Output the (x, y) coordinate of the center of the cell containing the given text.  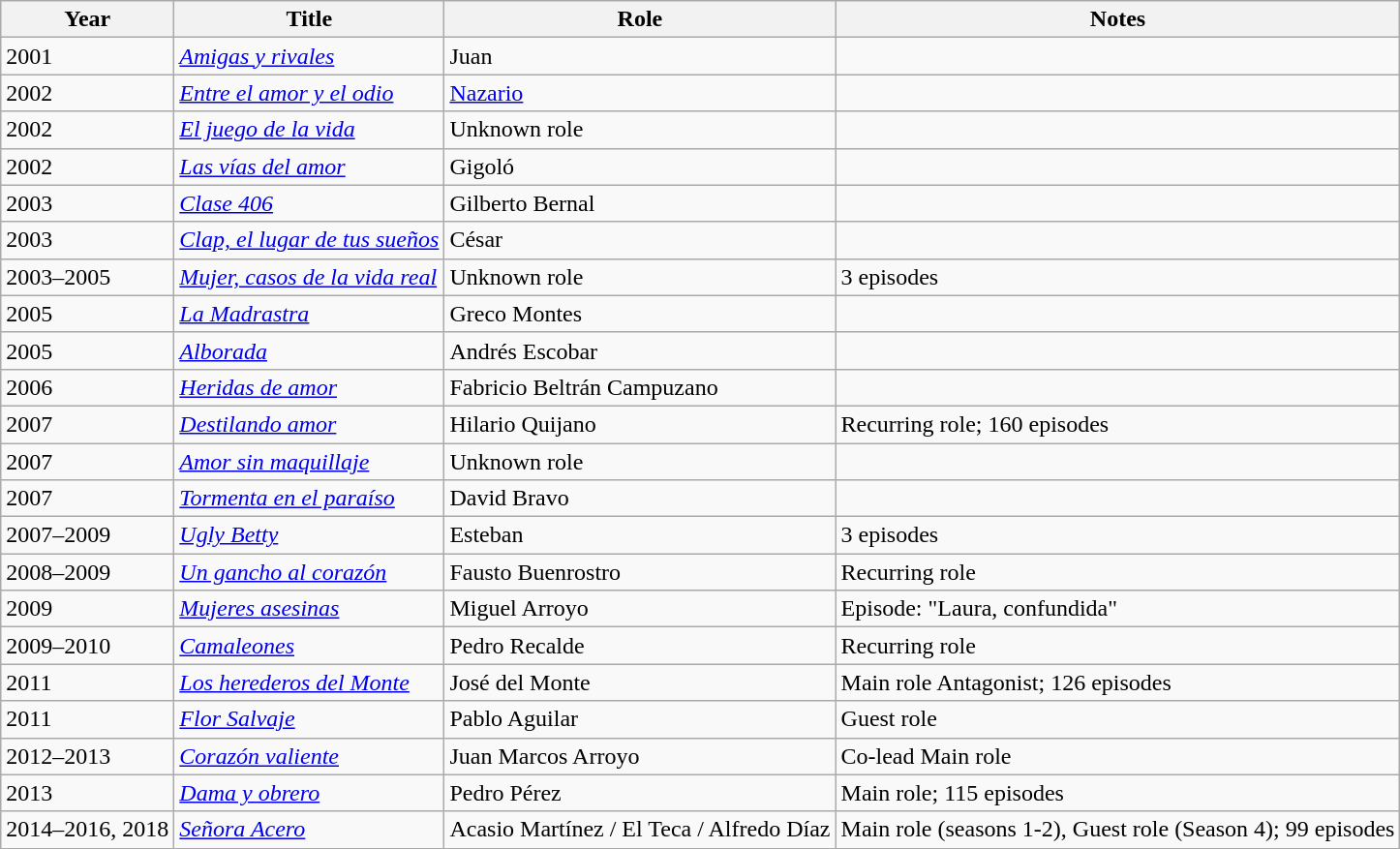
David Bravo (640, 499)
Pablo Aguilar (640, 719)
Un gancho al corazón (310, 572)
Corazón valiente (310, 756)
José del Monte (640, 682)
Episode: "Laura, confundida" (1117, 609)
Mujer, casos de la vida real (310, 277)
Pedro Recalde (640, 646)
Los herederos del Monte (310, 682)
2014–2016, 2018 (87, 830)
2012–2013 (87, 756)
Camaleones (310, 646)
Gigoló (640, 167)
2008–2009 (87, 572)
Clase 406 (310, 203)
Main role; 115 episodes (1117, 793)
Tormenta en el paraíso (310, 499)
Amor sin maquillaje (310, 462)
Andrés Escobar (640, 350)
Year (87, 19)
Notes (1117, 19)
2009–2010 (87, 646)
Main role Antagonist; 126 episodes (1117, 682)
Esteban (640, 535)
Amigas y rivales (310, 56)
Destilando amor (310, 424)
2006 (87, 387)
Clap, el lugar de tus sueños (310, 240)
Role (640, 19)
Heridas de amor (310, 387)
Nazario (640, 93)
Juan Marcos Arroyo (640, 756)
El juego de la vida (310, 130)
La Madrastra (310, 314)
Greco Montes (640, 314)
Acasio Martínez / El Teca / Alfredo Díaz (640, 830)
Fabricio Beltrán Campuzano (640, 387)
Ugly Betty (310, 535)
2001 (87, 56)
Miguel Arroyo (640, 609)
Señora Acero (310, 830)
César (640, 240)
Main role (seasons 1-2), Guest role (Season 4); 99 episodes (1117, 830)
Pedro Pérez (640, 793)
Las vías del amor (310, 167)
2013 (87, 793)
Entre el amor y el odio (310, 93)
Hilario Quijano (640, 424)
2003–2005 (87, 277)
Title (310, 19)
Guest role (1117, 719)
2007–2009 (87, 535)
Juan (640, 56)
Gilberto Bernal (640, 203)
2009 (87, 609)
Recurring role; 160 episodes (1117, 424)
Mujeres asesinas (310, 609)
Alborada (310, 350)
Dama y obrero (310, 793)
Co-lead Main role (1117, 756)
Fausto Buenrostro (640, 572)
Flor Salvaje (310, 719)
